Extract the (X, Y) coordinate from the center of the cell holding the provided text.  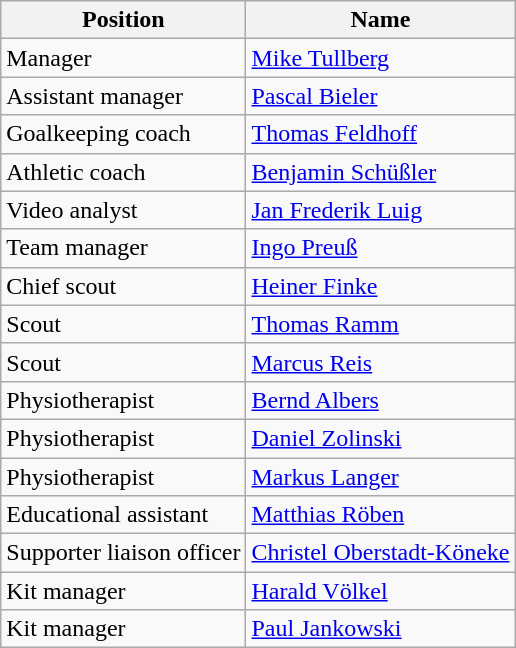
Paul Jankowski (380, 629)
Markus Langer (380, 477)
Marcus Reis (380, 362)
Team manager (124, 248)
Heiner Finke (380, 286)
Christel Oberstadt-Köneke (380, 553)
Athletic coach (124, 172)
Educational assistant (124, 515)
Position (124, 20)
Name (380, 20)
Jan Frederik Luig (380, 210)
Video analyst (124, 210)
Daniel Zolinski (380, 438)
Manager (124, 58)
Pascal Bieler (380, 96)
Assistant manager (124, 96)
Ingo Preuß (380, 248)
Bernd Albers (380, 400)
Matthias Röben (380, 515)
Harald Völkel (380, 591)
Goalkeeping coach (124, 134)
Chief scout (124, 286)
Mike Tullberg (380, 58)
Supporter liaison officer (124, 553)
Thomas Feldhoff (380, 134)
Thomas Ramm (380, 324)
Benjamin Schüßler (380, 172)
